Determine the (x, y) coordinate at the center of the cell enclosing the given text.  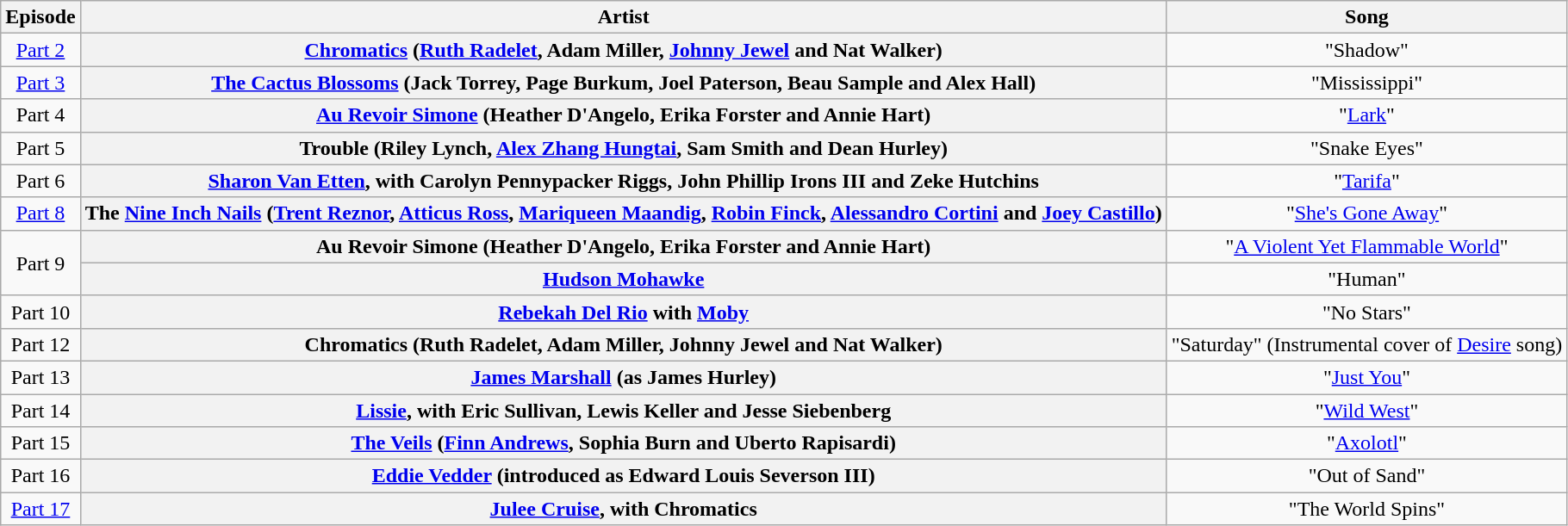
Part 8 (40, 213)
Eddie Vedder (introduced as Edward Louis Severson III) (624, 476)
Artist (624, 17)
"Snake Eyes" (1366, 148)
Part 10 (40, 312)
Hudson Mohawke (624, 279)
Part 12 (40, 344)
The Veils (Finn Andrews, Sophia Burn and Uberto Rapisardi) (624, 443)
Part 5 (40, 148)
Trouble (Riley Lynch, Alex Zhang Hungtai, Sam Smith and Dean Hurley) (624, 148)
Lissie, with Eric Sullivan, Lewis Keller and Jesse Siebenberg (624, 411)
"No Stars" (1366, 312)
Part 2 (40, 50)
"A Violent Yet Flammable World" (1366, 246)
Part 9 (40, 263)
"Saturday" (Instrumental cover of Desire song) (1366, 344)
Part 13 (40, 377)
Part 4 (40, 115)
"The World Spins" (1366, 509)
Part 14 (40, 411)
Episode (40, 17)
The Nine Inch Nails (Trent Reznor, Atticus Ross, Mariqueen Maandig, Robin Finck, Alessandro Cortini and Joey Castillo) (624, 213)
Part 17 (40, 509)
"Shadow" (1366, 50)
Part 3 (40, 83)
"Mississippi" (1366, 83)
"Just You" (1366, 377)
Julee Cruise, with Chromatics (624, 509)
"Out of Sand" (1366, 476)
The Cactus Blossoms (Jack Torrey, Page Burkum, Joel Paterson, Beau Sample and Alex Hall) (624, 83)
"Wild West" (1366, 411)
Sharon Van Etten, with Carolyn Pennypacker Riggs, John Phillip Irons III and Zeke Hutchins (624, 181)
"She's Gone Away" (1366, 213)
"Tarifa" (1366, 181)
Part 16 (40, 476)
"Human" (1366, 279)
Part 6 (40, 181)
Rebekah Del Rio with Moby (624, 312)
Song (1366, 17)
James Marshall (as James Hurley) (624, 377)
"Axolotl" (1366, 443)
"Lark" (1366, 115)
Part 15 (40, 443)
